Determine the (x, y) coordinate at the center of the cell enclosing the given text.  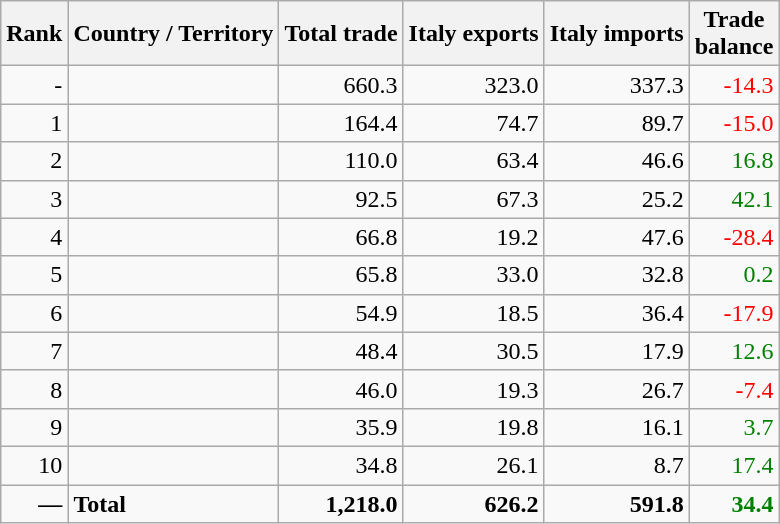
18.5 (474, 313)
63.4 (474, 161)
35.9 (341, 427)
17.9 (616, 351)
Tradebalance (734, 34)
5 (34, 275)
46.0 (341, 389)
16.1 (616, 427)
32.8 (616, 275)
660.3 (341, 85)
26.1 (474, 465)
-15.0 (734, 123)
- (34, 85)
26.7 (616, 389)
92.5 (341, 199)
36.4 (616, 313)
3 (34, 199)
0.2 (734, 275)
33.0 (474, 275)
Italy exports (474, 34)
34.8 (341, 465)
Total trade (341, 34)
-28.4 (734, 237)
17.4 (734, 465)
337.3 (616, 85)
65.8 (341, 275)
1 (34, 123)
2 (34, 161)
7 (34, 351)
66.8 (341, 237)
8 (34, 389)
34.4 (734, 503)
3.7 (734, 427)
12.6 (734, 351)
9 (34, 427)
74.7 (474, 123)
47.6 (616, 237)
-14.3 (734, 85)
89.7 (616, 123)
19.2 (474, 237)
4 (34, 237)
16.8 (734, 161)
6 (34, 313)
19.3 (474, 389)
110.0 (341, 161)
30.5 (474, 351)
46.6 (616, 161)
Italy imports (616, 34)
Country / Territory (174, 34)
19.8 (474, 427)
591.8 (616, 503)
67.3 (474, 199)
626.2 (474, 503)
10 (34, 465)
42.1 (734, 199)
48.4 (341, 351)
1,218.0 (341, 503)
323.0 (474, 85)
-17.9 (734, 313)
164.4 (341, 123)
-7.4 (734, 389)
Rank (34, 34)
Total (174, 503)
54.9 (341, 313)
8.7 (616, 465)
25.2 (616, 199)
— (34, 503)
